Pinpoint the cell where the given text exists, returning its (x, y) midpoint coordinate. 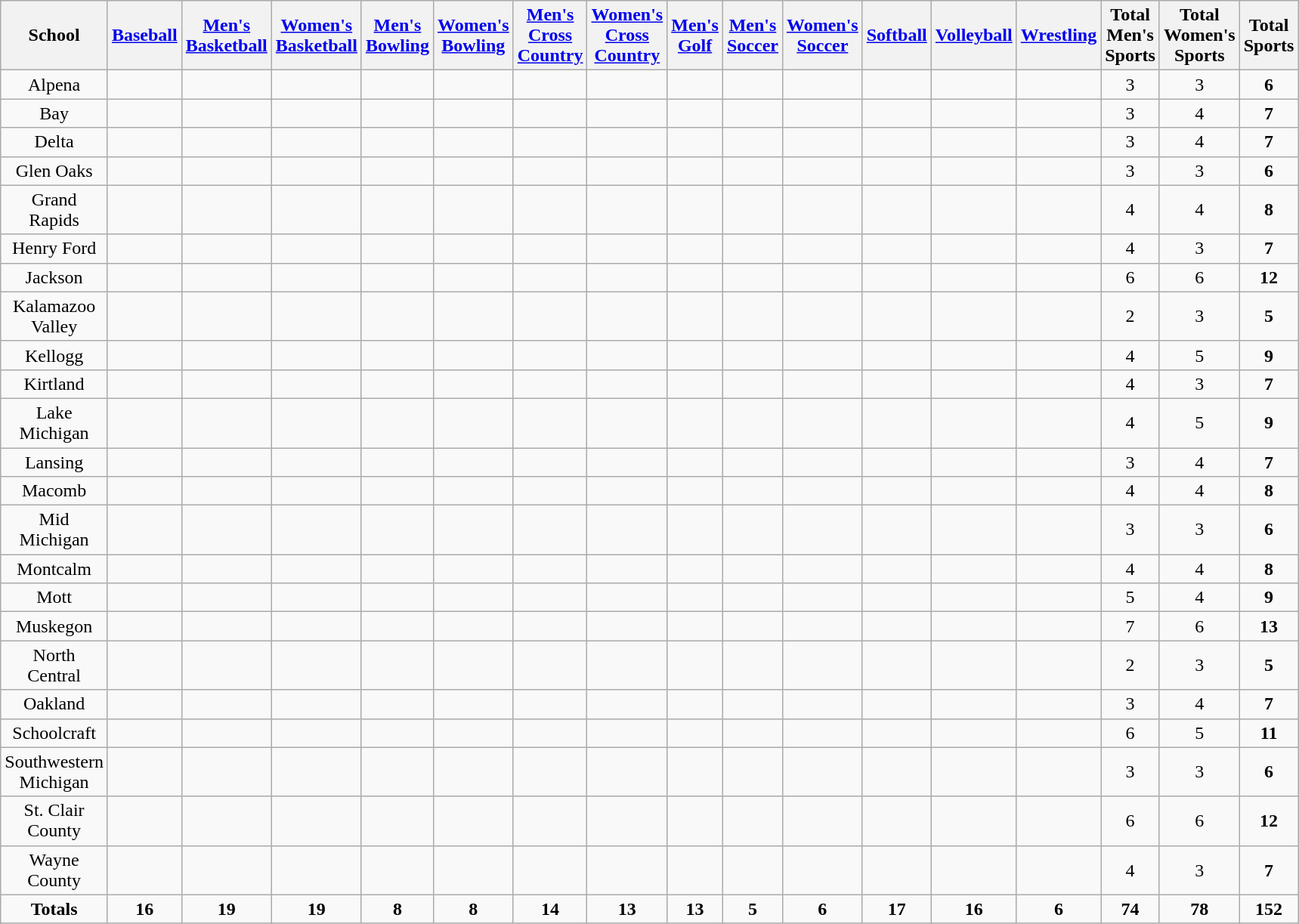
Men'sGolf (695, 36)
Women'sBasketball (316, 36)
Muskegon (54, 626)
Lake Michigan (54, 423)
Mott (54, 598)
Wrestling (1059, 36)
Macomb (54, 491)
Women'sSoccer (822, 36)
Baseball (144, 36)
Kellogg (54, 355)
Softball (896, 36)
Bay (54, 113)
Kirtland (54, 384)
Men'sBasketball (227, 36)
Volleyball (973, 36)
152 (1269, 909)
Delta (54, 142)
Jackson (54, 277)
Men'sBowling (397, 36)
Glen Oaks (54, 171)
Men'sCross Country (550, 36)
14 (550, 909)
17 (896, 909)
Men'sSoccer (753, 36)
Southwestern Michigan (54, 772)
74 (1130, 909)
St. Clair County (54, 820)
TotalSports (1269, 36)
Mid Michigan (54, 530)
Grand Rapids (54, 210)
North Central (54, 665)
Lansing (54, 462)
Montcalm (54, 569)
78 (1199, 909)
Totals (54, 909)
Schoolcraft (54, 733)
Alpena (54, 85)
Wayne County (54, 870)
Women'sCross Country (627, 36)
School (54, 36)
Kalamazoo Valley (54, 316)
Total Men'sSports (1130, 36)
Women'sBowling (473, 36)
Henry Ford (54, 249)
Oakland (54, 704)
11 (1269, 733)
Total Women'sSports (1199, 36)
